Return (x, y) of the center of cell containing provided text 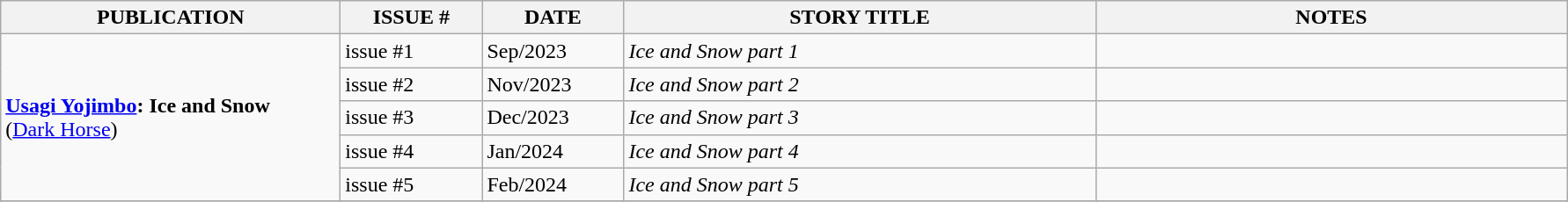
NOTES (1331, 18)
Usagi Yojimbo: Ice and Snow(Dark Horse) (171, 118)
Nov/2023 (553, 84)
Ice and Snow part 3 (860, 118)
ISSUE # (412, 18)
Dec/2023 (553, 118)
Ice and Snow part 4 (860, 151)
Feb/2024 (553, 184)
Sep/2023 (553, 51)
issue #3 (412, 118)
issue #5 (412, 184)
DATE (553, 18)
PUBLICATION (171, 18)
issue #2 (412, 84)
issue #4 (412, 151)
Ice and Snow part 1 (860, 51)
Ice and Snow part 2 (860, 84)
Jan/2024 (553, 151)
Ice and Snow part 5 (860, 184)
issue #1 (412, 51)
STORY TITLE (860, 18)
